Scan for the cell matching the given text and deliver its (x, y) coordinate at center. 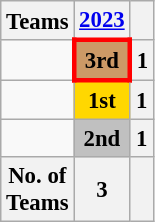
Teams (38, 20)
No. of Teams (38, 190)
2nd (102, 139)
2023 (102, 20)
1st (102, 100)
3 (102, 190)
3rd (102, 60)
